Extract the [x, y] coordinate from the center of the cell holding the provided text.  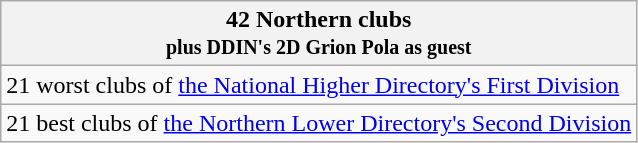
21 worst clubs of the National Higher Directory's First Division [319, 85]
21 best clubs of the Northern Lower Directory's Second Division [319, 123]
42 Northern clubsplus DDIN's 2D Grion Pola as guest [319, 34]
